For the text-containing cell, return its midpoint in [x, y] coordinate format. 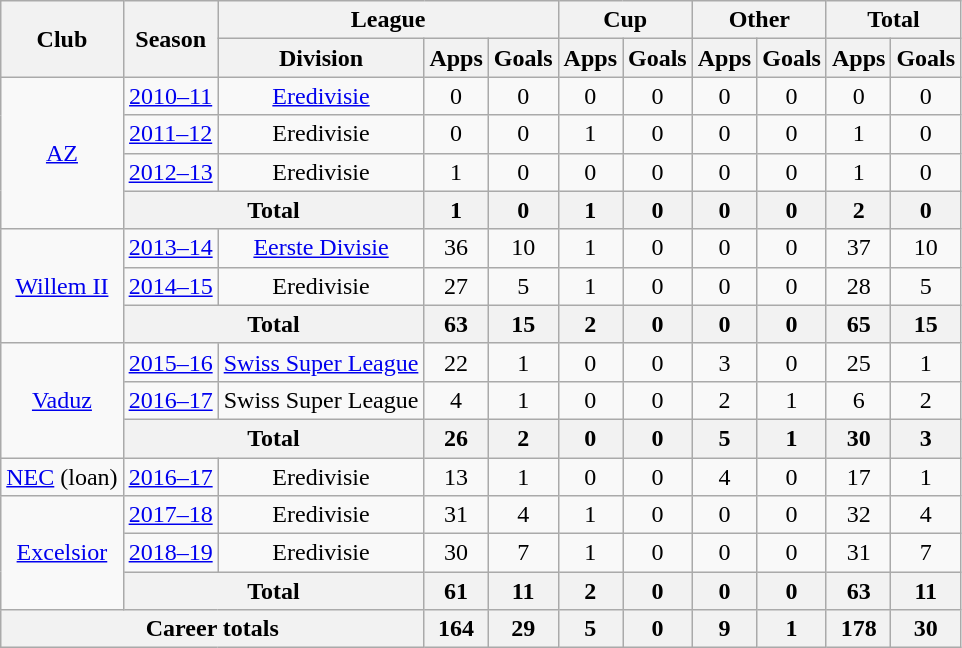
2014–15 [170, 286]
9 [724, 629]
13 [456, 477]
2013–14 [170, 248]
26 [456, 438]
2017–18 [170, 515]
17 [858, 477]
65 [858, 324]
6 [858, 400]
2011–12 [170, 134]
37 [858, 248]
28 [858, 286]
27 [456, 286]
Division [321, 58]
Vaduz [62, 400]
36 [456, 248]
Club [62, 39]
164 [456, 629]
AZ [62, 153]
Eerste Divisie [321, 248]
2010–11 [170, 96]
25 [858, 362]
Other [759, 20]
Career totals [212, 629]
61 [456, 591]
22 [456, 362]
29 [523, 629]
NEC (loan) [62, 477]
Willem II [62, 286]
32 [858, 515]
178 [858, 629]
2018–19 [170, 553]
League [388, 20]
Cup [625, 20]
2012–13 [170, 172]
2015–16 [170, 362]
Excelsior [62, 553]
Season [170, 39]
